Provide the [x, y] coordinate of the cell's center where the given text is located.  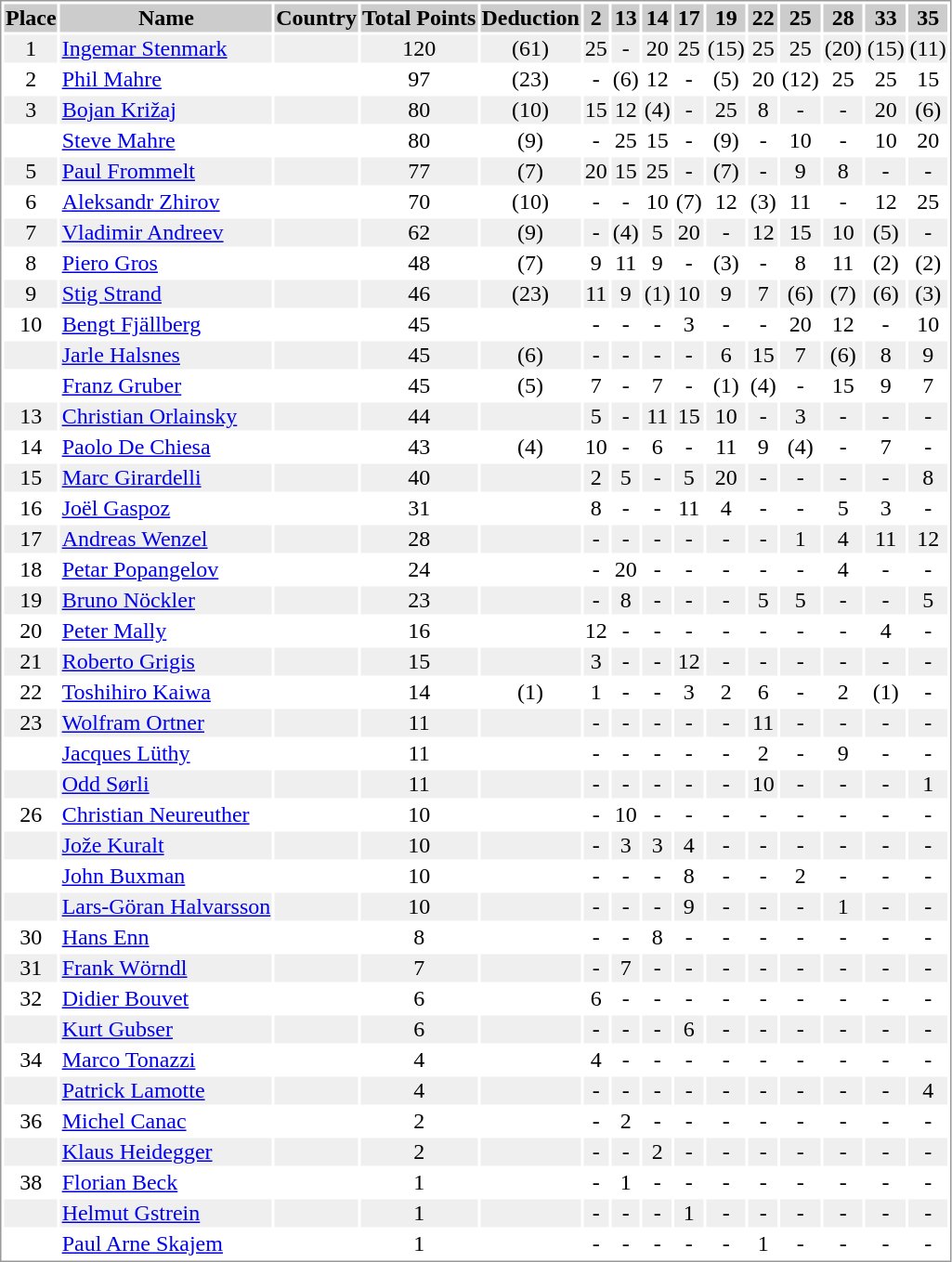
Christian Orlainsky [166, 417]
Total Points [418, 18]
Jože Kuralt [166, 846]
62 [418, 233]
18 [31, 569]
Place [31, 18]
Petar Popangelov [166, 569]
38 [31, 1182]
Christian Neureuther [166, 814]
21 [31, 662]
Franz Gruber [166, 385]
44 [418, 417]
Paul Arne Skajem [166, 1243]
Lars-Göran Halvarsson [166, 907]
Kurt Gubser [166, 1030]
77 [418, 172]
120 [418, 49]
Helmut Gstrein [166, 1214]
36 [31, 1121]
(12) [801, 79]
Stig Strand [166, 294]
48 [418, 263]
Bengt Fjällberg [166, 324]
John Buxman [166, 876]
Roberto Grigis [166, 662]
Andreas Wenzel [166, 540]
24 [418, 569]
32 [31, 998]
Toshihiro Kaiwa [166, 692]
Joël Gaspoz [166, 508]
46 [418, 294]
Michel Canac [166, 1121]
Vladimir Andreev [166, 233]
(61) [530, 49]
43 [418, 447]
Klaus Heidegger [166, 1152]
Ingemar Stenmark [166, 49]
35 [928, 18]
Name [166, 18]
Aleksandr Zhirov [166, 202]
Frank Wörndl [166, 969]
Jarle Halsnes [166, 356]
Bojan Križaj [166, 111]
34 [31, 1060]
Odd Sørli [166, 785]
Country [317, 18]
Hans Enn [166, 937]
Paolo De Chiesa [166, 447]
Deduction [530, 18]
Patrick Lamotte [166, 1091]
Florian Beck [166, 1182]
40 [418, 478]
Marco Tonazzi [166, 1060]
Bruno Nöckler [166, 601]
26 [31, 814]
Didier Bouvet [166, 998]
(11) [928, 49]
(20) [843, 49]
Marc Girardelli [166, 478]
30 [31, 937]
Piero Gros [166, 263]
Steve Mahre [166, 140]
33 [886, 18]
Wolfram Ortner [166, 723]
Paul Frommelt [166, 172]
97 [418, 79]
Peter Mally [166, 631]
Jacques Lüthy [166, 753]
70 [418, 202]
Phil Mahre [166, 79]
